Search for the cell housing the specified text and yield its (x, y) center coordinate. 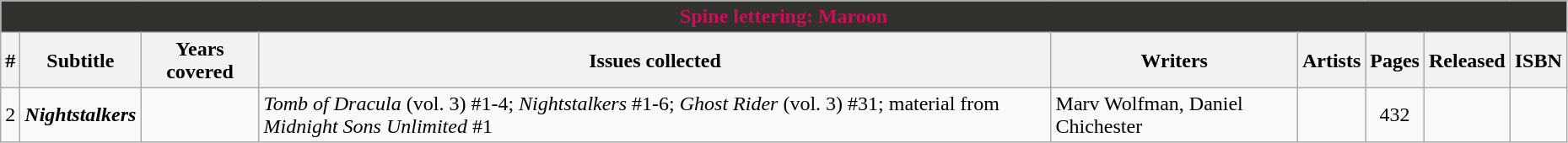
Nightstalkers (81, 114)
432 (1395, 114)
Writers (1174, 61)
Tomb of Dracula (vol. 3) #1-4; Nightstalkers #1-6; Ghost Rider (vol. 3) #31; material from Midnight Sons Unlimited #1 (655, 114)
Artists (1331, 61)
# (10, 61)
Released (1467, 61)
Issues collected (655, 61)
Spine lettering: Maroon (784, 17)
Pages (1395, 61)
Years covered (200, 61)
Subtitle (81, 61)
Marv Wolfman, Daniel Chichester (1174, 114)
2 (10, 114)
ISBN (1538, 61)
